From the cell containing the given text, extract its center point as (X, Y) coordinate. 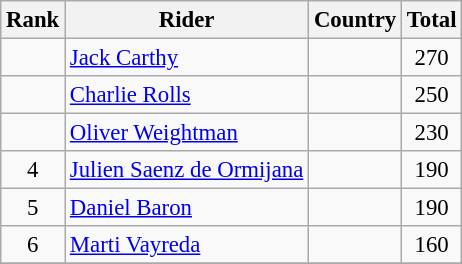
Country (356, 20)
Rank (33, 20)
Julien Saenz de Ormijana (187, 170)
4 (33, 170)
230 (431, 133)
Daniel Baron (187, 208)
Rider (187, 20)
Marti Vayreda (187, 245)
Charlie Rolls (187, 95)
Total (431, 20)
160 (431, 245)
Jack Carthy (187, 58)
250 (431, 95)
Oliver Weightman (187, 133)
5 (33, 208)
270 (431, 58)
6 (33, 245)
